Identify which cell holds the provided text, then report its (X, Y) central coordinate. 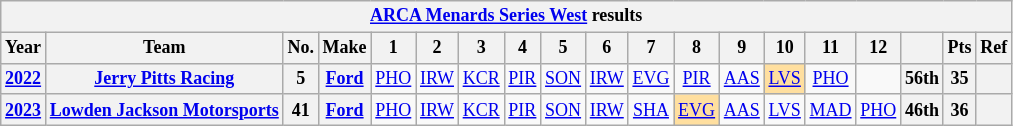
7 (651, 48)
Team (164, 48)
Year (24, 48)
8 (697, 48)
35 (960, 78)
SHA (651, 110)
6 (606, 48)
No. (300, 48)
3 (481, 48)
12 (878, 48)
Lowden Jackson Motorsports (164, 110)
41 (300, 110)
ARCA Menards Series West results (506, 16)
2023 (24, 110)
Pts (960, 48)
Jerry Pitts Racing (164, 78)
MAD (830, 110)
4 (522, 48)
56th (922, 78)
11 (830, 48)
2 (438, 48)
36 (960, 110)
1 (394, 48)
2022 (24, 78)
10 (784, 48)
46th (922, 110)
9 (742, 48)
Ref (994, 48)
Make (344, 48)
